Output the (x, y) coordinate of the center of the cell containing the given text.  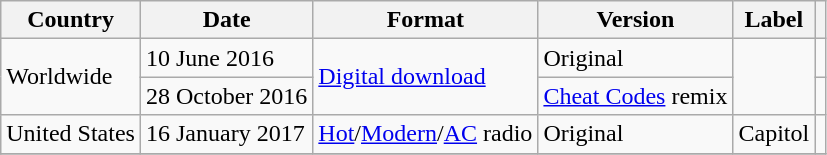
10 June 2016 (226, 58)
Label (774, 20)
Capitol (774, 134)
Digital download (426, 77)
Worldwide (71, 77)
Format (426, 20)
16 January 2017 (226, 134)
Cheat Codes remix (636, 96)
Version (636, 20)
28 October 2016 (226, 96)
United States (71, 134)
Country (71, 20)
Date (226, 20)
Hot/Modern/AC radio (426, 134)
